Pinpoint the cell where the given text exists, returning its [x, y] midpoint coordinate. 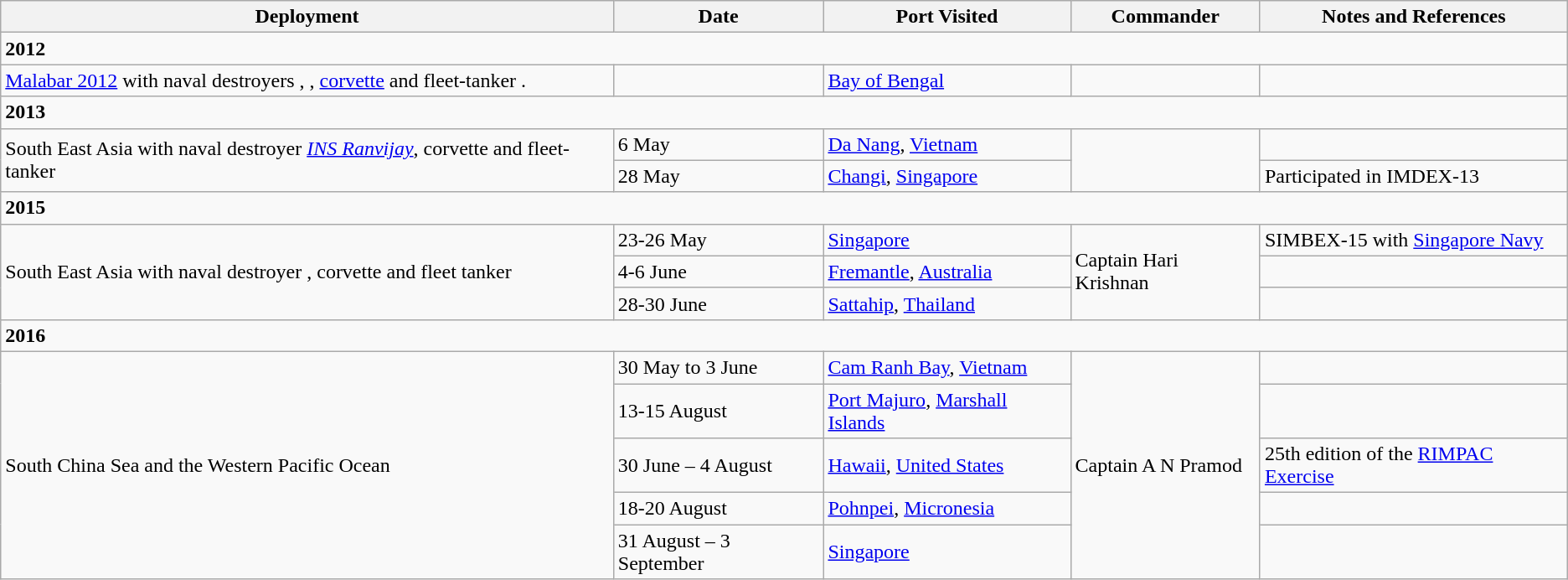
SIMBEX-15 with Singapore Navy [1414, 240]
18-20 August [719, 509]
Port Visited [946, 17]
Bay of Bengal [946, 80]
28 May [719, 176]
2015 [784, 208]
25th edition of the RIMPAC Exercise [1414, 466]
Participated in IMDEX-13 [1414, 176]
31 August – 3 September [719, 552]
Port Majuro, Marshall Islands [946, 411]
South China Sea and the Western Pacific Ocean [307, 464]
13-15 August [719, 411]
Sattahip, Thailand [946, 303]
4-6 June [719, 272]
28-30 June [719, 303]
Captain Hari Krishnan [1165, 272]
Hawaii, United States [946, 466]
Notes and References [1414, 17]
Cam Ranh Bay, Vietnam [946, 367]
Pohnpei, Micronesia [946, 509]
6 May [719, 144]
2013 [784, 112]
Deployment [307, 17]
Fremantle, Australia [946, 272]
Da Nang, Vietnam [946, 144]
2012 [784, 49]
30 May to 3 June [719, 367]
30 June – 4 August [719, 466]
South East Asia with naval destroyer , corvette and fleet tanker [307, 272]
Date [719, 17]
Captain A N Pramod [1165, 464]
Commander [1165, 17]
2016 [784, 335]
23-26 May [719, 240]
Malabar 2012 with naval destroyers , , corvette and fleet-tanker . [307, 80]
Changi, Singapore [946, 176]
South East Asia with naval destroyer INS Ranvijay, corvette and fleet-tanker [307, 160]
